Locate the cell with the specified text and output its [X, Y] center coordinate. 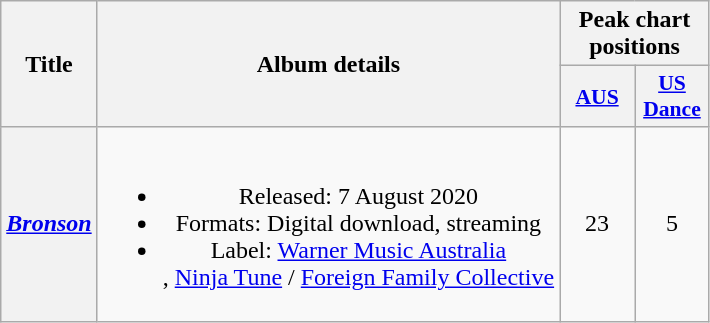
Bronson [49, 224]
AUS [598, 96]
US Dance [672, 96]
Peak chart positions [635, 34]
5 [672, 224]
Released: 7 August 2020Formats: Digital download, streamingLabel: Warner Music Australia, Ninja Tune / Foreign Family Collective [328, 224]
Album details [328, 64]
23 [598, 224]
Title [49, 64]
